Return the [X, Y] coordinate for the center point of the cell that contains the specified text.  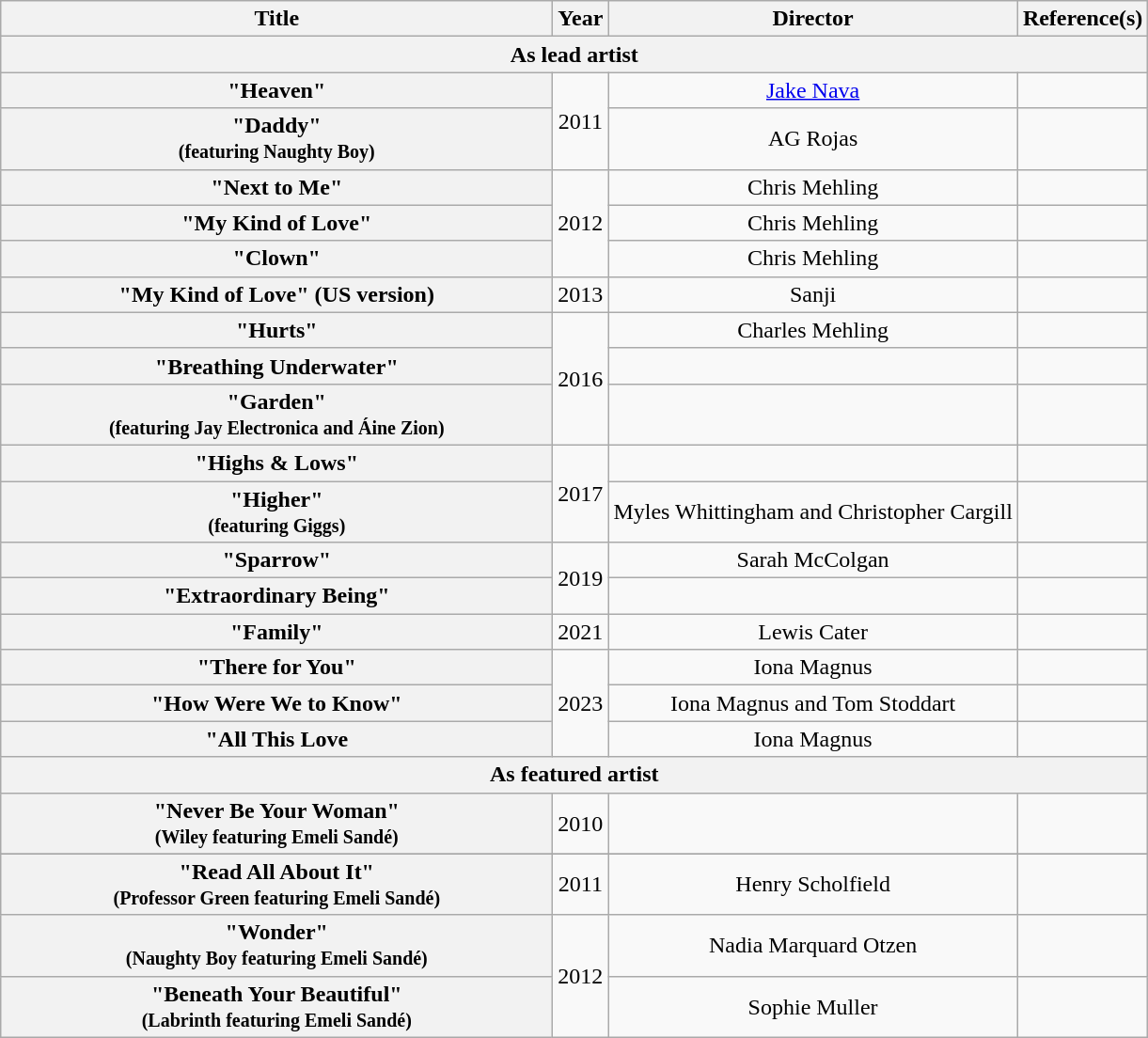
"Heaven" [276, 90]
"Clown" [276, 259]
"All This Love [276, 739]
Jake Nava [812, 90]
"Hurts" [276, 330]
Director [812, 19]
Lewis Cater [812, 632]
2019 [581, 578]
"Family" [276, 632]
"My Kind of Love" (US version) [276, 294]
2021 [581, 632]
Myles Whittingham and Christopher Cargill [812, 511]
"Wonder"(Naughty Boy featuring Emeli Sandé) [276, 946]
"Extraordinary Being" [276, 596]
Sophie Muller [812, 1006]
As lead artist [574, 55]
"Daddy"(featuring Naughty Boy) [276, 139]
Sarah McColgan [812, 560]
As featured artist [574, 775]
"Sparrow" [276, 560]
Henry Scholfield [812, 884]
"Beneath Your Beautiful"(Labrinth featuring Emeli Sandé) [276, 1006]
Iona Magnus and Tom Stoddart [812, 703]
"How Were We to Know" [276, 703]
"My Kind of Love" [276, 223]
Nadia Marquard Otzen [812, 946]
"There for You" [276, 668]
Year [581, 19]
Title [276, 19]
2016 [581, 378]
2010 [581, 824]
"Never Be Your Woman"(Wiley featuring Emeli Sandé) [276, 824]
Sanji [812, 294]
"Highs & Lows" [276, 463]
2013 [581, 294]
"Read All About It"(Professor Green featuring Emeli Sandé) [276, 884]
"Next to Me" [276, 187]
2023 [581, 703]
2017 [581, 493]
AG Rojas [812, 139]
"Breathing Underwater" [276, 366]
Reference(s) [1083, 19]
Charles Mehling [812, 330]
"Garden"(featuring Jay Electronica and Áine Zion) [276, 414]
"Higher"(featuring Giggs) [276, 511]
